Find where the given text appears and provide that cell's center as [X, Y] coordinate. 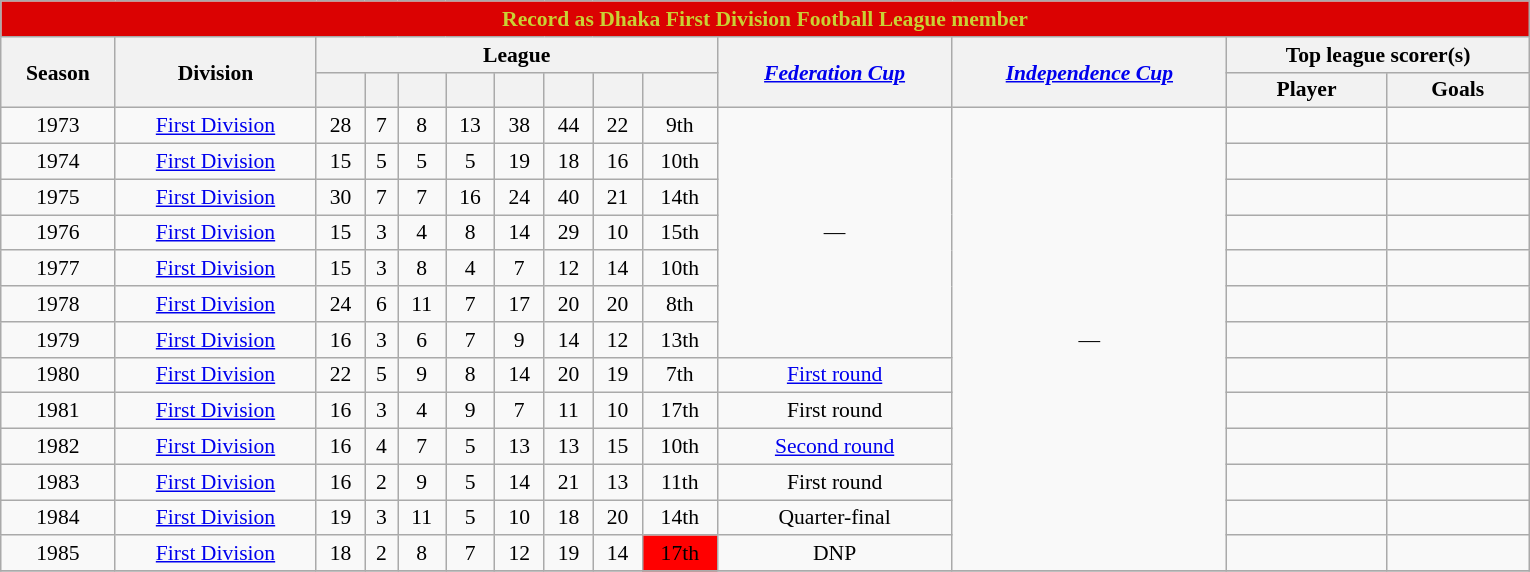
Independence Cup [1090, 72]
1982 [58, 447]
1981 [58, 411]
Second round [834, 447]
1975 [58, 197]
Division [216, 72]
40 [568, 197]
13th [680, 340]
1976 [58, 233]
Player [1306, 90]
30 [340, 197]
1973 [58, 126]
1978 [58, 304]
1974 [58, 162]
Quarter-final [834, 518]
44 [568, 126]
8th [680, 304]
DNP [834, 554]
28 [340, 126]
1984 [58, 518]
9th [680, 126]
Top league scorer(s) [1378, 55]
29 [568, 233]
League [516, 55]
Goals [1458, 90]
Season [58, 72]
38 [520, 126]
1977 [58, 269]
Record as Dhaka First Division Football League member [765, 19]
1985 [58, 554]
11th [680, 482]
7th [680, 375]
17 [520, 304]
Federation Cup [834, 72]
15th [680, 233]
1979 [58, 340]
1983 [58, 482]
1980 [58, 375]
